Identify which cell holds the provided text, then report its [x, y] central coordinate. 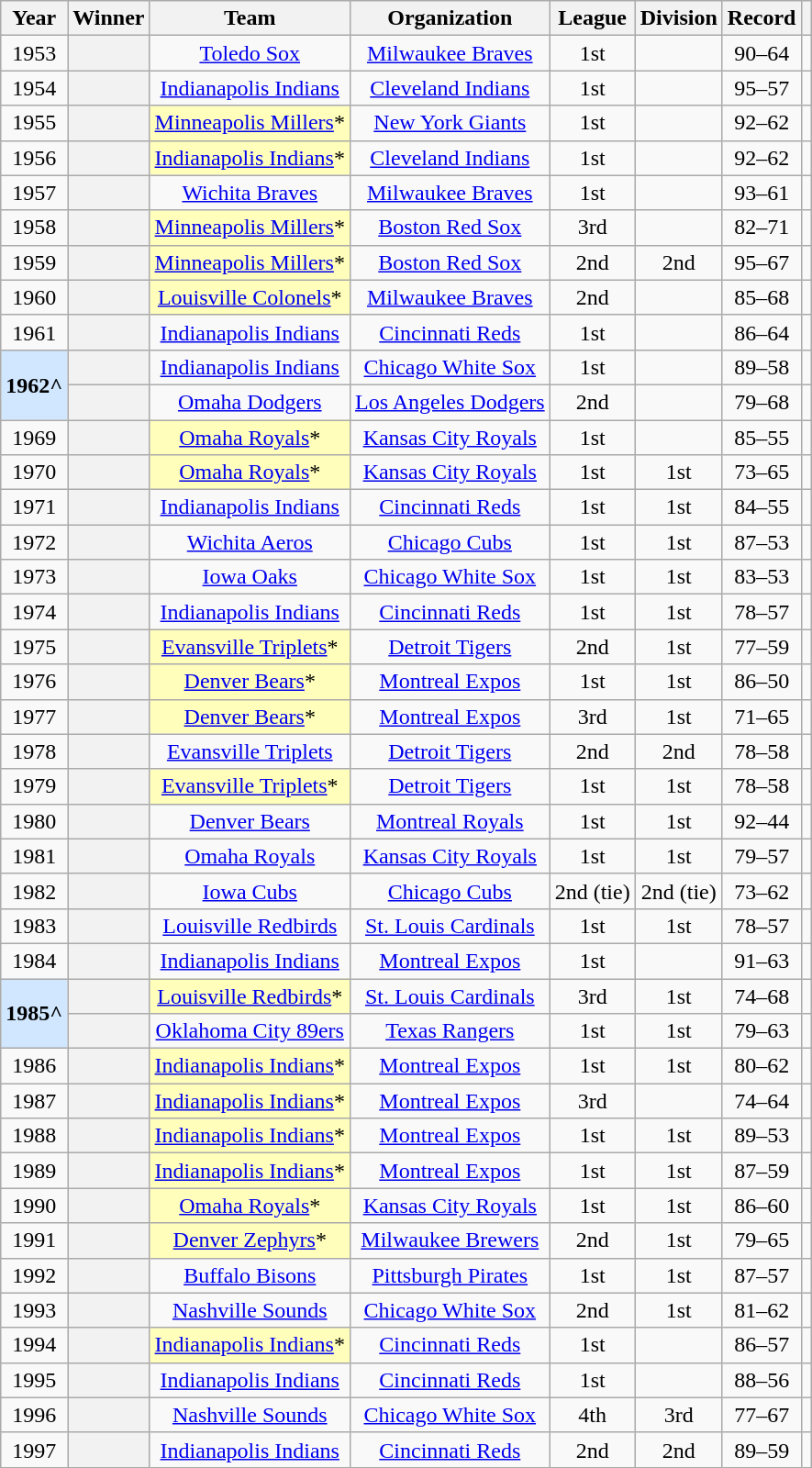
71–65 [762, 717]
1972 [35, 542]
79–65 [762, 1240]
87–59 [762, 1171]
79–63 [762, 1031]
Louisville Redbirds* [250, 995]
1978 [35, 751]
1988 [35, 1136]
89–53 [762, 1136]
Louisville Colonels* [250, 297]
1954 [35, 88]
1976 [35, 682]
95–57 [762, 88]
Buffalo Bisons [250, 1275]
1961 [35, 332]
Denver Zephyrs* [250, 1240]
1991 [35, 1240]
Pittsburgh Pirates [450, 1275]
1956 [35, 158]
League [593, 18]
1980 [35, 821]
Omaha Royals [250, 856]
83–53 [762, 577]
74–64 [762, 1101]
Oklahoma City 89ers [250, 1031]
87–57 [762, 1275]
91–63 [762, 961]
1974 [35, 612]
77–59 [762, 647]
1989 [35, 1171]
1984 [35, 961]
74–68 [762, 995]
88–56 [762, 1380]
Montreal Royals [450, 821]
73–65 [762, 473]
Winner [108, 18]
1960 [35, 297]
86–60 [762, 1206]
1979 [35, 786]
Texas Rangers [450, 1031]
85–55 [762, 438]
87–53 [762, 542]
Toledo Sox [250, 53]
1985^ [35, 1013]
Iowa Cubs [250, 891]
1982 [35, 891]
86–57 [762, 1345]
Wichita Aeros [250, 542]
1969 [35, 438]
1993 [35, 1310]
1962^ [35, 384]
1971 [35, 507]
1981 [35, 856]
1977 [35, 717]
Division [679, 18]
Omaha Dodgers [250, 402]
85–68 [762, 297]
90–64 [762, 53]
Denver Bears [250, 821]
86–50 [762, 682]
1996 [35, 1415]
1959 [35, 262]
Wichita Braves [250, 193]
86–64 [762, 332]
1957 [35, 193]
1987 [35, 1101]
1997 [35, 1450]
93–61 [762, 193]
89–59 [762, 1450]
80–62 [762, 1066]
1986 [35, 1066]
Year [35, 18]
Milwaukee Brewers [450, 1240]
1995 [35, 1380]
1973 [35, 577]
Evansville Triplets [250, 751]
1983 [35, 926]
1955 [35, 123]
95–67 [762, 262]
1992 [35, 1275]
77–67 [762, 1415]
1994 [35, 1345]
1990 [35, 1206]
Team [250, 18]
79–68 [762, 402]
Organization [450, 18]
92–44 [762, 821]
Los Angeles Dodgers [450, 402]
Louisville Redbirds [250, 926]
Iowa Oaks [250, 577]
79–57 [762, 856]
4th [593, 1415]
73–62 [762, 891]
82–71 [762, 228]
1975 [35, 647]
1953 [35, 53]
89–58 [762, 367]
New York Giants [450, 123]
Record [762, 18]
84–55 [762, 507]
1958 [35, 228]
81–62 [762, 1310]
1970 [35, 473]
